From the cell containing the given text, extract its center point as (x, y) coordinate. 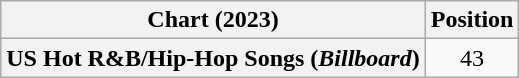
Chart (2023) (213, 20)
US Hot R&B/Hip-Hop Songs (Billboard) (213, 58)
43 (472, 58)
Position (472, 20)
